Pinpoint the cell where the given text exists, returning its (X, Y) midpoint coordinate. 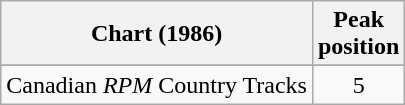
Canadian RPM Country Tracks (157, 85)
5 (358, 85)
Chart (1986) (157, 34)
Peakposition (358, 34)
